Find where the given text appears and provide that cell's center as [x, y] coordinate. 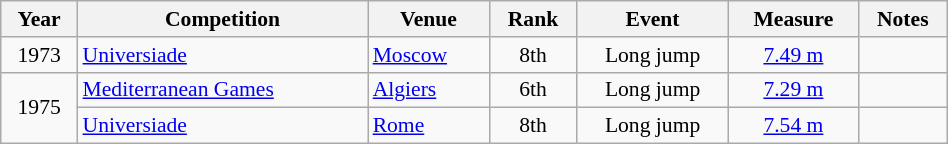
Competition [223, 19]
7.29 m [794, 90]
7.54 m [794, 126]
Rank [532, 19]
Event [653, 19]
Rome [429, 126]
Year [40, 19]
Moscow [429, 55]
Measure [794, 19]
Notes [902, 19]
1973 [40, 55]
1975 [40, 108]
Venue [429, 19]
6th [532, 90]
Algiers [429, 90]
7.49 m [794, 55]
Mediterranean Games [223, 90]
